Provide the [X, Y] coordinate of the cell's center where the given text is located.  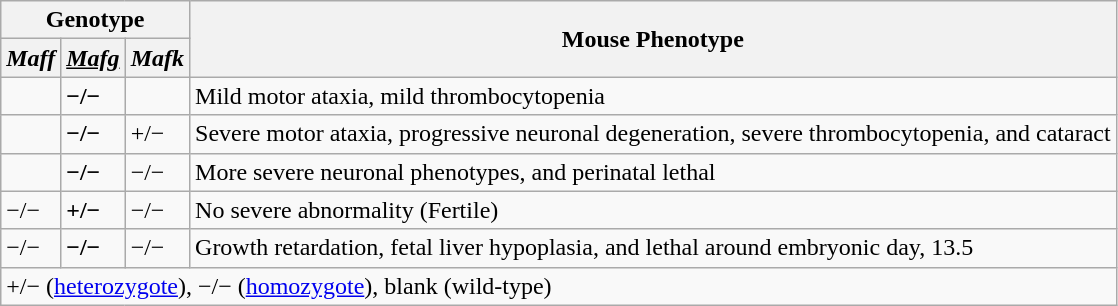
Mafg [93, 58]
No severe abnormality (Fertile) [654, 210]
Genotype [96, 20]
Severe motor ataxia, progressive neuronal degeneration, severe thrombocytopenia, and cataract [654, 134]
Maff [31, 58]
More severe neuronal phenotypes, and perinatal lethal [654, 172]
+/− (heterozygote), −/− (homozygote), blank (wild-type) [558, 286]
Growth retardation, fetal liver hypoplasia, and lethal around embryonic day, 13.5 [654, 248]
Mouse Phenotype [654, 39]
Mafk [157, 58]
Mild motor ataxia, mild thrombocytopenia [654, 96]
